Extract the (X, Y) coordinate from the center of the cell holding the provided text.  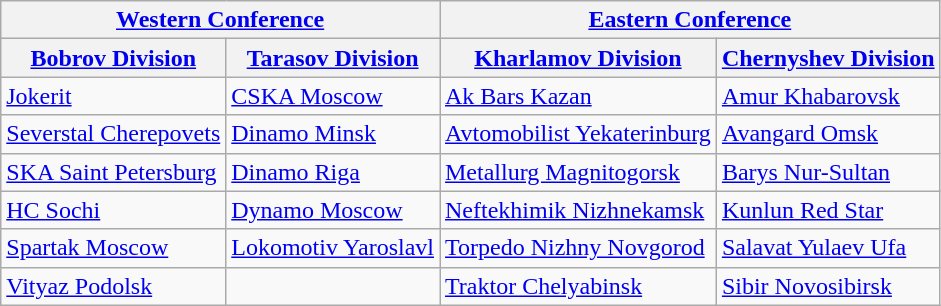
Eastern Conference (690, 20)
Traktor Chelyabinsk (578, 286)
HC Sochi (114, 210)
Dinamo Riga (333, 172)
CSKA Moscow (333, 96)
SKA Saint Petersburg (114, 172)
Kunlun Red Star (828, 210)
Tarasov Division (333, 58)
Avtomobilist Yekaterinburg (578, 134)
Salavat Yulaev Ufa (828, 248)
Vityaz Podolsk (114, 286)
Neftekhimik Nizhnekamsk (578, 210)
Severstal Cherepovets (114, 134)
Spartak Moscow (114, 248)
Jokerit (114, 96)
Dinamo Minsk (333, 134)
Amur Khabarovsk (828, 96)
Avangard Omsk (828, 134)
Lokomotiv Yaroslavl (333, 248)
Torpedo Nizhny Novgorod (578, 248)
Kharlamov Division (578, 58)
Barys Nur-Sultan (828, 172)
Chernyshev Division (828, 58)
Bobrov Division (114, 58)
Sibir Novosibirsk (828, 286)
Ak Bars Kazan (578, 96)
Dynamo Moscow (333, 210)
Western Conference (220, 20)
Metallurg Magnitogorsk (578, 172)
